Detect which cell encompasses the target text, then output its [x, y] center coordinate. 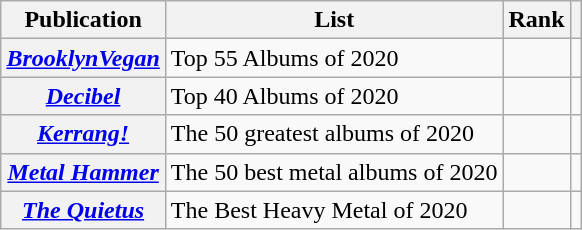
The Best Heavy Metal of 2020 [334, 210]
List [334, 20]
Rank [536, 20]
Top 55 Albums of 2020 [334, 58]
BrooklynVegan [83, 58]
Kerrang! [83, 134]
The 50 best metal albums of 2020 [334, 172]
Metal Hammer [83, 172]
The 50 greatest albums of 2020 [334, 134]
Top 40 Albums of 2020 [334, 96]
Decibel [83, 96]
The Quietus [83, 210]
Publication [83, 20]
